Determine the [x, y] coordinate at the center of the cell enclosing the given text.  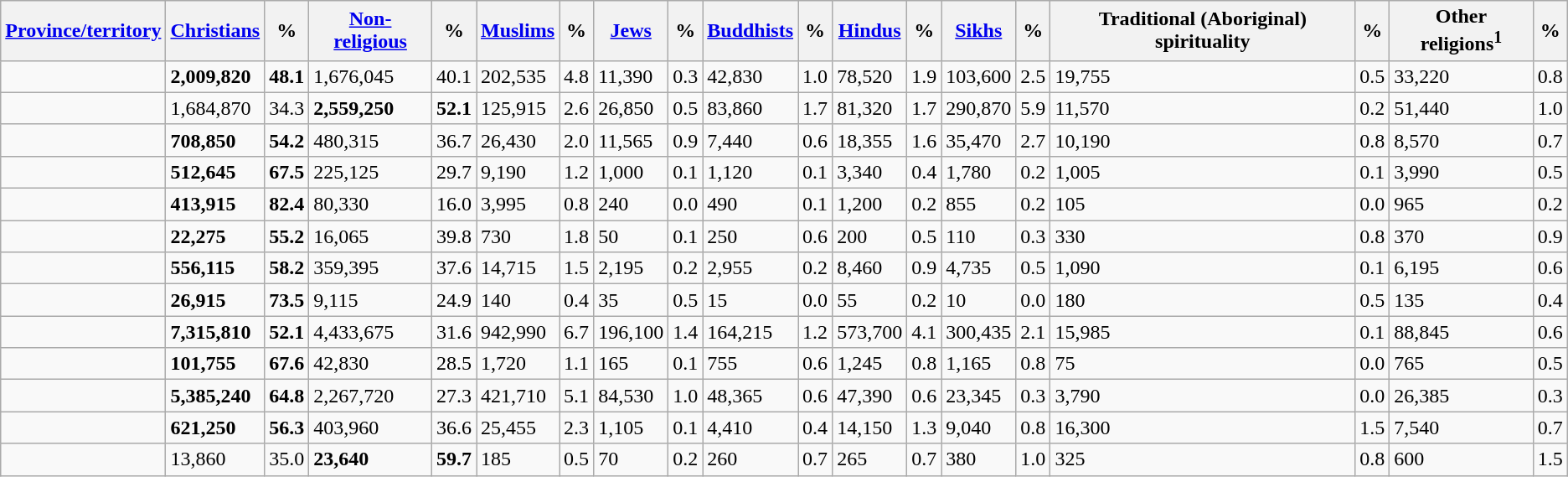
4,433,675 [370, 332]
621,250 [215, 428]
6.7 [576, 332]
103,600 [978, 76]
14,150 [869, 428]
18,355 [869, 140]
1,090 [1203, 268]
250 [750, 236]
48,365 [750, 396]
180 [1203, 300]
330 [1203, 236]
26,850 [632, 108]
4,410 [750, 428]
Jews [632, 31]
755 [750, 364]
1,120 [750, 172]
3,990 [1461, 172]
2.5 [1034, 76]
325 [1203, 459]
22,275 [215, 236]
2.0 [576, 140]
54.2 [286, 140]
59.7 [454, 459]
359,395 [370, 268]
1,000 [632, 172]
48.1 [286, 76]
29.7 [454, 172]
10,190 [1203, 140]
6,195 [1461, 268]
421,710 [518, 396]
105 [1203, 205]
573,700 [869, 332]
26,430 [518, 140]
1.8 [576, 236]
196,100 [632, 332]
36.7 [454, 140]
33,220 [1461, 76]
1,245 [869, 364]
26,385 [1461, 396]
2.7 [1034, 140]
24.9 [454, 300]
88,845 [1461, 332]
16,300 [1203, 428]
380 [978, 459]
Hindus [869, 31]
1,720 [518, 364]
200 [869, 236]
4,735 [978, 268]
84,530 [632, 396]
2.3 [576, 428]
67.6 [286, 364]
1,200 [869, 205]
13,860 [215, 459]
3,790 [1203, 396]
Province/territory [84, 31]
Muslims [518, 31]
8,460 [869, 268]
556,115 [215, 268]
5.9 [1034, 108]
1.4 [685, 332]
1,005 [1203, 172]
600 [1461, 459]
64.8 [286, 396]
765 [1461, 364]
3,340 [869, 172]
40.1 [454, 76]
Buddhists [750, 31]
11,570 [1203, 108]
1,105 [632, 428]
Non-religious [370, 31]
4.8 [576, 76]
34.3 [286, 108]
23,345 [978, 396]
56.3 [286, 428]
480,315 [370, 140]
39.8 [454, 236]
1.3 [925, 428]
1,780 [978, 172]
5,385,240 [215, 396]
965 [1461, 205]
260 [750, 459]
8,570 [1461, 140]
512,645 [215, 172]
110 [978, 236]
16,065 [370, 236]
55.2 [286, 236]
35.0 [286, 459]
942,990 [518, 332]
185 [518, 459]
26,915 [215, 300]
1.9 [925, 76]
3,995 [518, 205]
101,755 [215, 364]
2,955 [750, 268]
490 [750, 205]
73.5 [286, 300]
19,755 [1203, 76]
165 [632, 364]
37.6 [454, 268]
240 [632, 205]
75 [1203, 364]
15,985 [1203, 332]
164,215 [750, 332]
47,390 [869, 396]
14,715 [518, 268]
11,390 [632, 76]
1.6 [925, 140]
2,195 [632, 268]
2,009,820 [215, 76]
7,540 [1461, 428]
140 [518, 300]
35,470 [978, 140]
2,267,720 [370, 396]
1,676,045 [370, 76]
290,870 [978, 108]
23,640 [370, 459]
5.1 [576, 396]
58.2 [286, 268]
83,860 [750, 108]
Traditional (Aboriginal) spirituality [1203, 31]
202,535 [518, 76]
1,165 [978, 364]
300,435 [978, 332]
35 [632, 300]
25,455 [518, 428]
403,960 [370, 428]
1.1 [576, 364]
10 [978, 300]
78,520 [869, 76]
82.4 [286, 205]
31.6 [454, 332]
28.5 [454, 364]
2.1 [1034, 332]
855 [978, 205]
16.0 [454, 205]
125,915 [518, 108]
225,125 [370, 172]
55 [869, 300]
67.5 [286, 172]
81,320 [869, 108]
730 [518, 236]
1,684,870 [215, 108]
15 [750, 300]
4.1 [925, 332]
135 [1461, 300]
9,190 [518, 172]
370 [1461, 236]
265 [869, 459]
413,915 [215, 205]
Christians [215, 31]
51,440 [1461, 108]
2,559,250 [370, 108]
7,440 [750, 140]
11,565 [632, 140]
50 [632, 236]
27.3 [454, 396]
80,330 [370, 205]
Other religions1 [1461, 31]
36.6 [454, 428]
Sikhs [978, 31]
9,040 [978, 428]
7,315,810 [215, 332]
708,850 [215, 140]
2.6 [576, 108]
70 [632, 459]
9,115 [370, 300]
